Locate the cell with the specified text and output its [X, Y] center coordinate. 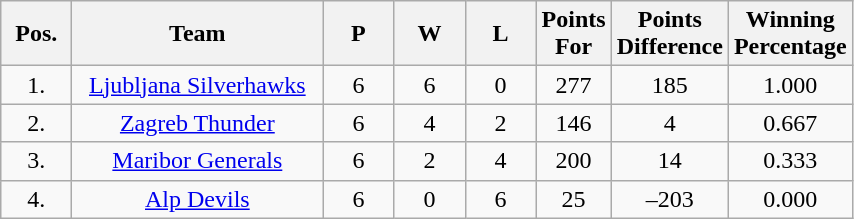
Alp Devils [198, 199]
Points For [574, 34]
Maribor Generals [198, 161]
W [430, 34]
185 [670, 85]
0.667 [790, 123]
Pos. [36, 34]
0.000 [790, 199]
3. [36, 161]
L [500, 34]
–203 [670, 199]
1.000 [790, 85]
Team [198, 34]
146 [574, 123]
Points Difference [670, 34]
1. [36, 85]
14 [670, 161]
277 [574, 85]
25 [574, 199]
Zagreb Thunder [198, 123]
200 [574, 161]
Ljubljana Silverhawks [198, 85]
P [358, 34]
Winning Percentage [790, 34]
2. [36, 123]
0.333 [790, 161]
4. [36, 199]
